For the text-containing cell, return its midpoint in [X, Y] coordinate format. 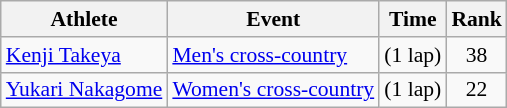
38 [476, 55]
Time [412, 19]
Rank [476, 19]
Athlete [84, 19]
Women's cross-country [273, 90]
22 [476, 90]
Men's cross-country [273, 55]
Yukari Nakagome [84, 90]
Event [273, 19]
Kenji Takeya [84, 55]
